Pinpoint the cell where the given text exists, returning its [X, Y] midpoint coordinate. 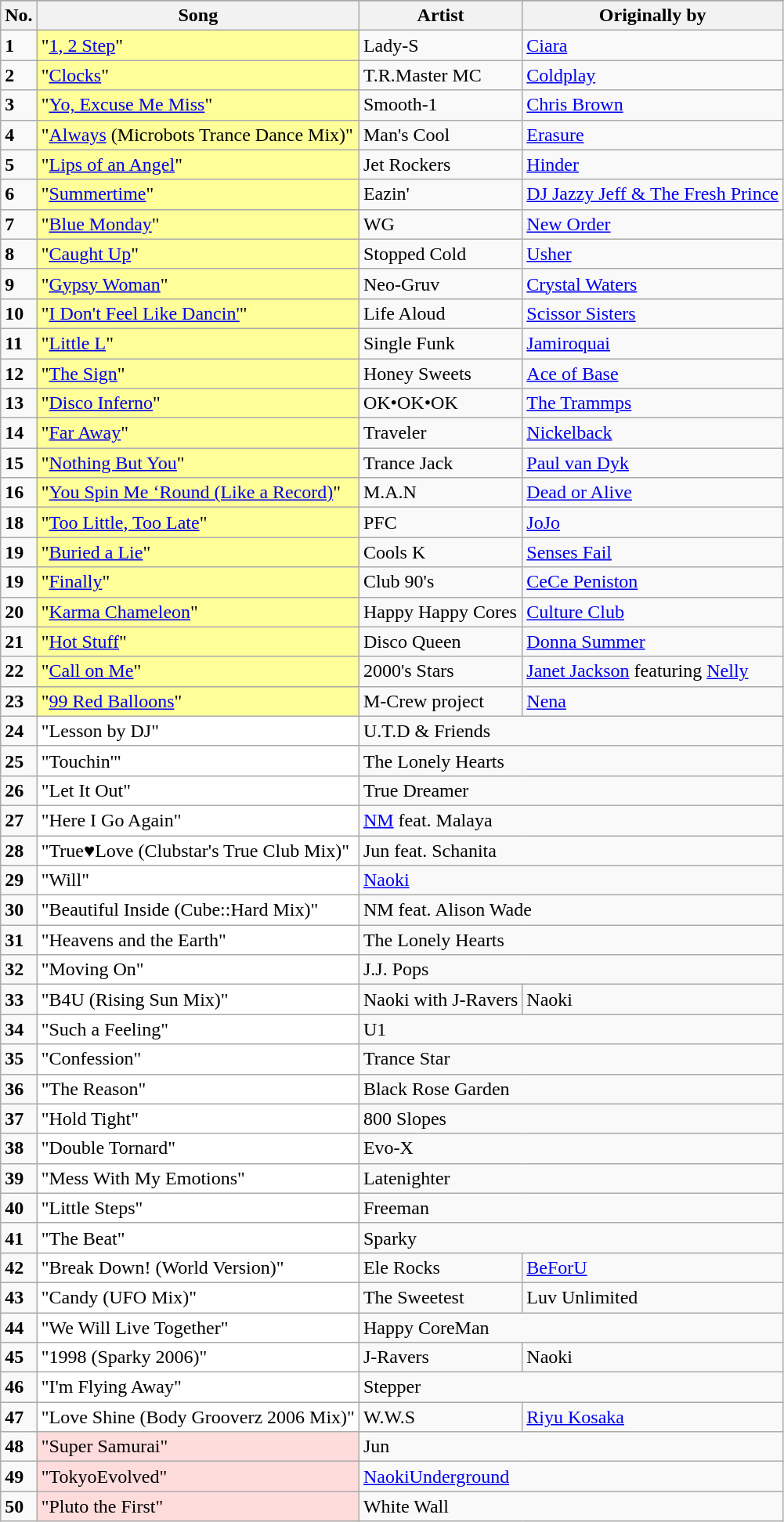
6 [19, 194]
"Touchin'" [197, 761]
47 [19, 1417]
Happy Happy Cores [440, 612]
Jun [570, 1447]
"I'm Flying Away" [197, 1387]
"Love Shine (Body Grooverz 2006 Mix)" [197, 1417]
Culture Club [653, 612]
31 [19, 940]
35 [19, 1059]
"Heavens and the Earth" [197, 940]
"TokyoEvolved" [197, 1477]
30 [19, 910]
38 [19, 1148]
"Hot Stuff" [197, 642]
Chris Brown [653, 105]
22 [19, 671]
Single Funk [440, 343]
"Too Little, Too Late" [197, 522]
45 [19, 1358]
CeCe Peniston [653, 582]
"Little L" [197, 343]
"Blue Monday" [197, 224]
"You Spin Me ‘Round (Like a Record)" [197, 493]
3 [19, 105]
Sparky [570, 1238]
"Will" [197, 880]
5 [19, 164]
Latenighter [570, 1178]
Traveler [440, 433]
Cools K [440, 552]
W.W.S [440, 1417]
8 [19, 254]
26 [19, 790]
Erasure [653, 135]
"The Beat" [197, 1238]
Neo-Gruv [440, 284]
Nickelback [653, 433]
34 [19, 1029]
"Hold Tight" [197, 1119]
15 [19, 463]
10 [19, 313]
"Caught Up" [197, 254]
Life Aloud [440, 313]
37 [19, 1119]
OK•OK•OK [440, 403]
Jamiroquai [653, 343]
50 [19, 1506]
U1 [570, 1029]
J-Ravers [440, 1358]
Coldplay [653, 75]
14 [19, 433]
"Confession" [197, 1059]
20 [19, 612]
Paul van Dyk [653, 463]
24 [19, 731]
48 [19, 1447]
Luv Unlimited [653, 1297]
The Trammps [653, 403]
"The Reason" [197, 1089]
"Double Tornard" [197, 1148]
Donna Summer [653, 642]
Club 90's [440, 582]
"Lesson by DJ" [197, 731]
11 [19, 343]
27 [19, 820]
"B4U (Rising Sun Mix)" [197, 1000]
"True♥Love (Clubstar's True Club Mix)" [197, 850]
Originally by [653, 16]
Eazin' [440, 194]
Man's Cool [440, 135]
Lady-S [440, 45]
Artist [440, 16]
Janet Jackson featuring Nelly [653, 671]
43 [19, 1297]
No. [19, 16]
49 [19, 1477]
Jun feat. Schanita [570, 850]
9 [19, 284]
Trance Jack [440, 463]
"Pluto the First" [197, 1506]
Ele Rocks [440, 1267]
Stepper [570, 1387]
M.A.N [440, 493]
NaokiUnderground [570, 1477]
New Order [653, 224]
"Let It Out" [197, 790]
"We Will Live Together" [197, 1328]
"Summertime" [197, 194]
DJ Jazzy Jeff & The Fresh Prince [653, 194]
"Call on Me" [197, 671]
J.J. Pops [570, 970]
"Candy (UFO Mix)" [197, 1297]
32 [19, 970]
"Finally" [197, 582]
BeForU [653, 1267]
13 [19, 403]
Nena [653, 701]
White Wall [570, 1506]
800 Slopes [570, 1119]
21 [19, 642]
23 [19, 701]
"Lips of an Angel" [197, 164]
39 [19, 1178]
Disco Queen [440, 642]
True Dreamer [570, 790]
"I Don't Feel Like Dancin'" [197, 313]
"Such a Feeling" [197, 1029]
U.T.D & Friends [570, 731]
"The Sign" [197, 374]
"Nothing But You" [197, 463]
25 [19, 761]
Scissor Sisters [653, 313]
Stopped Cold [440, 254]
42 [19, 1267]
"Yo, Excuse Me Miss" [197, 105]
Riyu Kosaka [653, 1417]
"Karma Chameleon" [197, 612]
16 [19, 493]
18 [19, 522]
"Break Down! (World Version)" [197, 1267]
"99 Red Balloons" [197, 701]
"Mess With My Emotions" [197, 1178]
Dead or Alive [653, 493]
WG [440, 224]
Ace of Base [653, 374]
46 [19, 1387]
"Super Samurai" [197, 1447]
Trance Star [570, 1059]
2 [19, 75]
29 [19, 880]
NM feat. Alison Wade [570, 910]
Black Rose Garden [570, 1089]
Hinder [653, 164]
"Moving On" [197, 970]
Crystal Waters [653, 284]
36 [19, 1089]
JoJo [653, 522]
Freeman [570, 1208]
"Little Steps" [197, 1208]
"Always (Microbots Trance Dance Mix)" [197, 135]
M-Crew project [440, 701]
"1998 (Sparky 2006)" [197, 1358]
Jet Rockers [440, 164]
PFC [440, 522]
The Sweetest [440, 1297]
7 [19, 224]
Honey Sweets [440, 374]
"1, 2 Step" [197, 45]
T.R.Master MC [440, 75]
Naoki with J-Ravers [440, 1000]
Happy CoreMan [570, 1328]
Senses Fail [653, 552]
"Gypsy Woman" [197, 284]
"Beautiful Inside (Cube::Hard Mix)" [197, 910]
28 [19, 850]
41 [19, 1238]
Usher [653, 254]
2000's Stars [440, 671]
Song [197, 16]
"Here I Go Again" [197, 820]
Evo-X [570, 1148]
4 [19, 135]
"Clocks" [197, 75]
1 [19, 45]
44 [19, 1328]
12 [19, 374]
Ciara [653, 45]
40 [19, 1208]
NM feat. Malaya [570, 820]
"Buried a Lie" [197, 552]
33 [19, 1000]
Smooth-1 [440, 105]
"Disco Inferno" [197, 403]
"Far Away" [197, 433]
